Identify which cell holds the provided text, then report its (x, y) central coordinate. 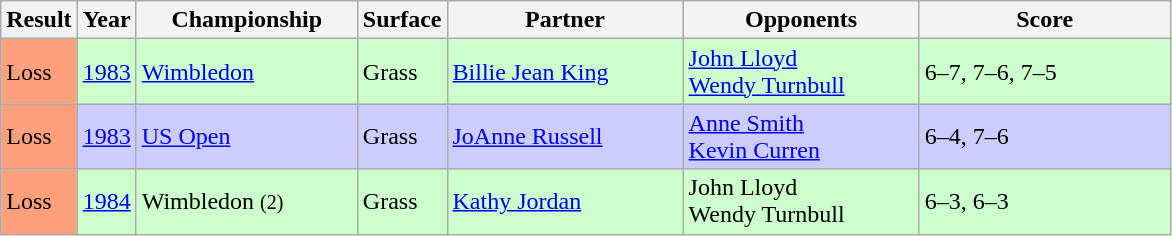
Result (39, 20)
Wimbledon (2) (246, 202)
Kathy Jordan (565, 202)
Wimbledon (246, 72)
Year (106, 20)
6–7, 7–6, 7–5 (1044, 72)
Billie Jean King (565, 72)
Opponents (801, 20)
Surface (402, 20)
Anne Smith Kevin Curren (801, 136)
Score (1044, 20)
1984 (106, 202)
US Open (246, 136)
Partner (565, 20)
JoAnne Russell (565, 136)
6–3, 6–3 (1044, 202)
6–4, 7–6 (1044, 136)
Championship (246, 20)
